Identify which cell holds the provided text, then report its [X, Y] central coordinate. 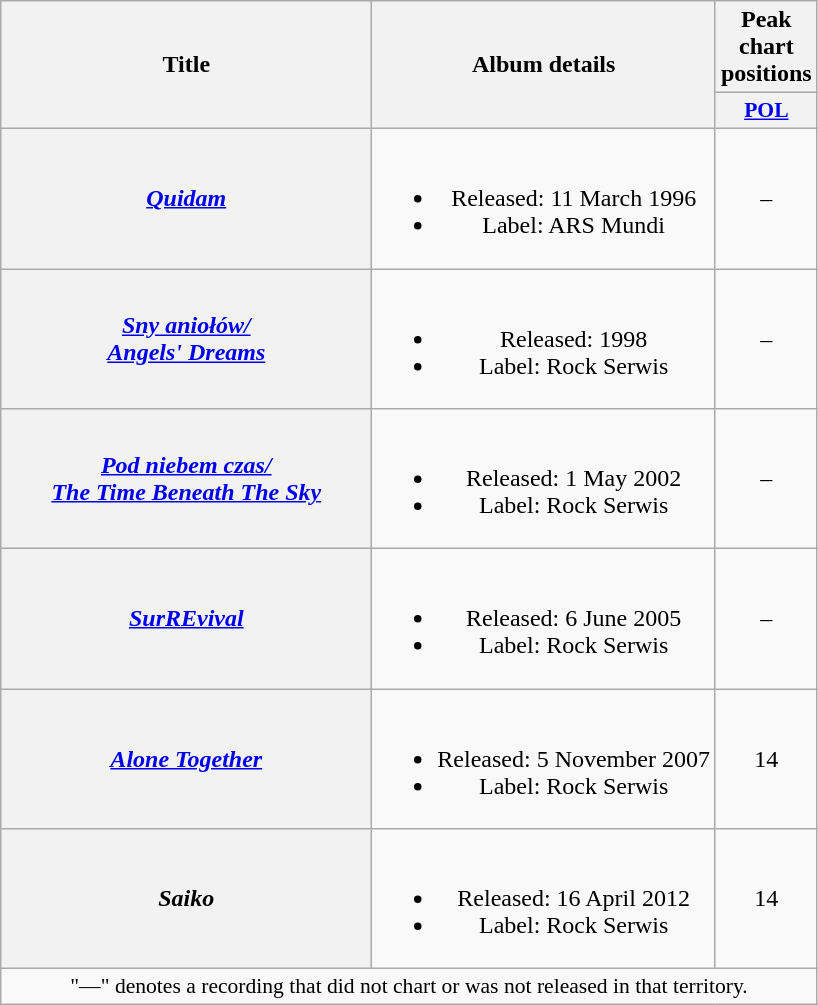
Released: 6 June 2005Label: Rock Serwis [544, 619]
POL [766, 111]
SurREvival [186, 619]
Released: 16 April 2012Label: Rock Serwis [544, 899]
Sny aniołów/Angels' Dreams [186, 338]
Released: 5 November 2007Label: Rock Serwis [544, 759]
Saiko [186, 899]
Pod niebem czas/The Time Beneath The Sky [186, 479]
"—" denotes a recording that did not chart or was not released in that territory. [409, 987]
Released: 1 May 2002Label: Rock Serwis [544, 479]
Released: 11 March 1996Label: ARS Mundi [544, 198]
Peak chart positions [766, 47]
Title [186, 65]
Album details [544, 65]
Released: 1998Label: Rock Serwis [544, 338]
Alone Together [186, 759]
Quidam [186, 198]
